For the text-containing cell, return its midpoint in (X, Y) coordinate format. 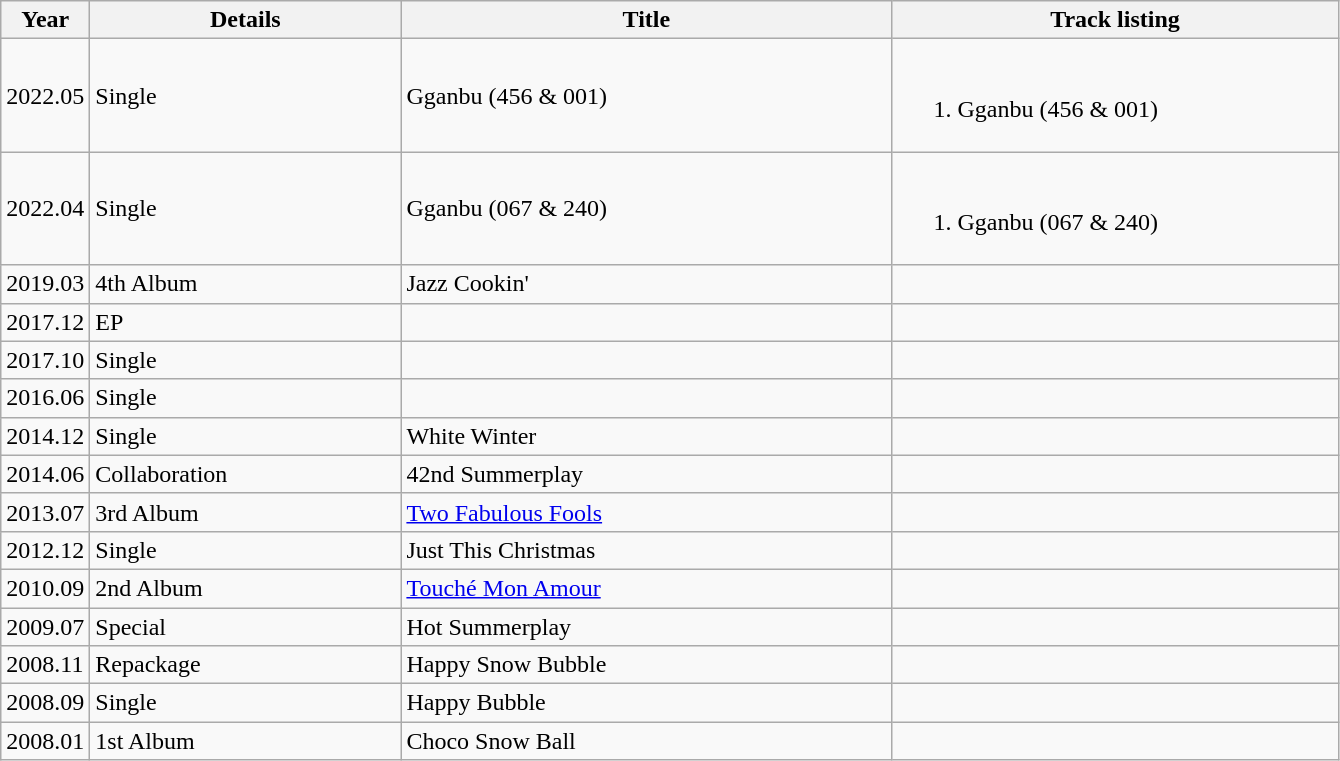
White Winter (646, 436)
2008.09 (46, 703)
2022.04 (46, 208)
Year (46, 20)
2nd Album (246, 588)
2019.03 (46, 284)
Choco Snow Ball (646, 741)
Repackage (246, 665)
2012.12 (46, 550)
Happy Bubble (646, 703)
2017.10 (46, 360)
Happy Snow Bubble (646, 665)
Details (246, 20)
1st Album (246, 741)
2008.11 (46, 665)
EP (246, 322)
2014.06 (46, 474)
Collaboration (246, 474)
2017.12 (46, 322)
2022.05 (46, 96)
Title (646, 20)
2010.09 (46, 588)
Touché Mon Amour (646, 588)
2014.12 (46, 436)
2013.07 (46, 512)
3rd Album (246, 512)
Just This Christmas (646, 550)
2016.06 (46, 398)
Track listing (1115, 20)
Special (246, 627)
2009.07 (46, 627)
Hot Summerplay (646, 627)
2008.01 (46, 741)
42nd Summerplay (646, 474)
Two Fabulous Fools (646, 512)
Jazz Cookin' (646, 284)
4th Album (246, 284)
